Scan for the cell matching the given text and deliver its [x, y] coordinate at center. 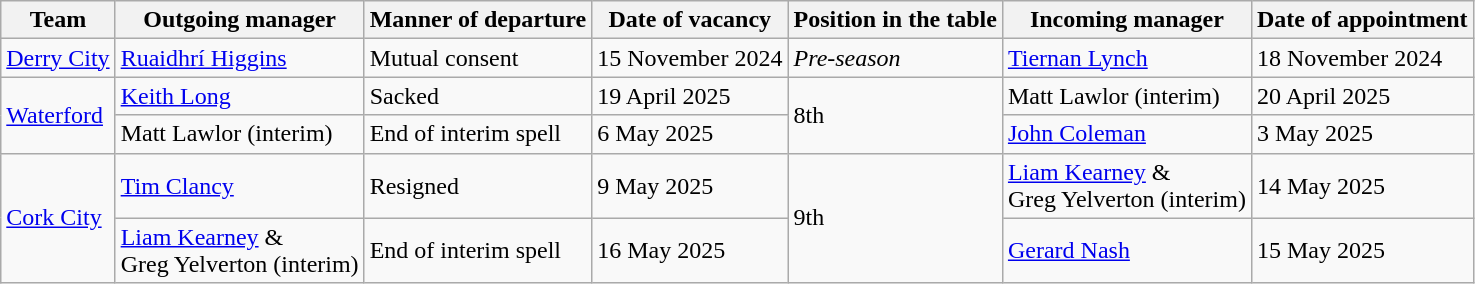
18 November 2024 [1362, 58]
Cork City [58, 218]
15 May 2025 [1362, 250]
Sacked [478, 96]
Waterford [58, 115]
Date of vacancy [690, 20]
John Coleman [1126, 134]
19 April 2025 [690, 96]
3 May 2025 [1362, 134]
9th [895, 218]
Team [58, 20]
Keith Long [240, 96]
6 May 2025 [690, 134]
Tiernan Lynch [1126, 58]
Resigned [478, 186]
Mutual consent [478, 58]
8th [895, 115]
9 May 2025 [690, 186]
Outgoing manager [240, 20]
16 May 2025 [690, 250]
Position in the table [895, 20]
Pre-season [895, 58]
14 May 2025 [1362, 186]
Ruaidhrí Higgins [240, 58]
Date of appointment [1362, 20]
Derry City [58, 58]
Gerard Nash [1126, 250]
Tim Clancy [240, 186]
Manner of departure [478, 20]
Incoming manager [1126, 20]
20 April 2025 [1362, 96]
15 November 2024 [690, 58]
